For the text-containing cell, return its midpoint in [x, y] coordinate format. 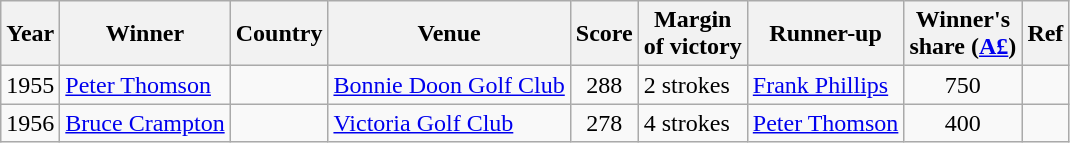
2 strokes [692, 85]
Marginof victory [692, 34]
Country [279, 34]
Frank Phillips [826, 85]
750 [963, 85]
1956 [30, 123]
Venue [449, 34]
Bruce Crampton [145, 123]
Winner [145, 34]
Winner'sshare (A£) [963, 34]
278 [604, 123]
400 [963, 123]
288 [604, 85]
1955 [30, 85]
Victoria Golf Club [449, 123]
Year [30, 34]
4 strokes [692, 123]
Bonnie Doon Golf Club [449, 85]
Ref [1046, 34]
Runner-up [826, 34]
Score [604, 34]
